Identify which cell holds the provided text, then report its (x, y) central coordinate. 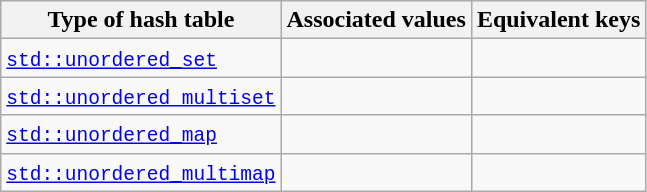
Type of hash table (141, 20)
std::unordered_multimap (141, 172)
Associated values (376, 20)
std::unordered_set (141, 58)
Equivalent keys (558, 20)
std::unordered_map (141, 134)
std::unordered_multiset (141, 96)
